Return (x, y) of the center of cell containing provided text 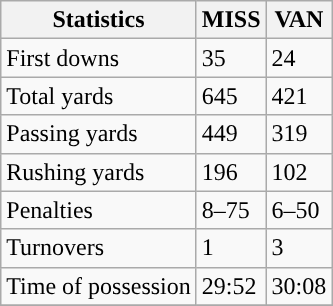
319 (299, 134)
MISS (231, 20)
Rushing yards (99, 172)
First downs (99, 58)
Statistics (99, 20)
Passing yards (99, 134)
Total yards (99, 96)
645 (231, 96)
3 (299, 248)
Turnovers (99, 248)
6–50 (299, 210)
VAN (299, 20)
102 (299, 172)
449 (231, 134)
24 (299, 58)
29:52 (231, 286)
1 (231, 248)
Time of possession (99, 286)
421 (299, 96)
8–75 (231, 210)
196 (231, 172)
Penalties (99, 210)
35 (231, 58)
30:08 (299, 286)
